Determine the (X, Y) coordinate at the center of the cell enclosing the given text.  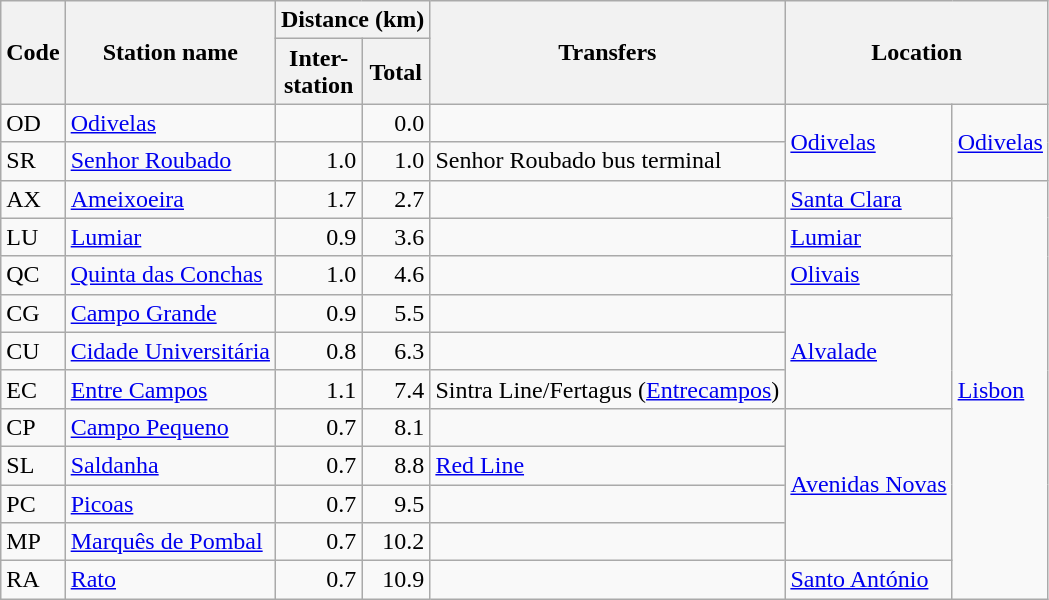
Lisbon (1000, 390)
Saldanha (170, 465)
SR (33, 161)
Distance (km) (352, 20)
Rato (170, 580)
Olivais (868, 275)
Red Line (608, 465)
Alvalade (868, 351)
Code (33, 52)
4.6 (396, 275)
8.8 (396, 465)
Total (396, 72)
OD (33, 123)
Ameixoeira (170, 199)
Station name (170, 52)
10.2 (396, 542)
Sintra Line/Fertagus (Entrecampos) (608, 389)
Campo Grande (170, 313)
QC (33, 275)
Cidade Universitária (170, 351)
5.5 (396, 313)
Marquês de Pombal (170, 542)
CP (33, 427)
Avenidas Novas (868, 484)
MP (33, 542)
CU (33, 351)
AX (33, 199)
Campo Pequeno (170, 427)
10.9 (396, 580)
EC (33, 389)
LU (33, 237)
3.6 (396, 237)
PC (33, 503)
7.4 (396, 389)
Santa Clara (868, 199)
Senhor Roubado bus terminal (608, 161)
1.7 (318, 199)
Picoas (170, 503)
9.5 (396, 503)
8.1 (396, 427)
Location (917, 52)
0.8 (318, 351)
RA (33, 580)
CG (33, 313)
SL (33, 465)
6.3 (396, 351)
Inter-station (318, 72)
Entre Campos (170, 389)
0.0 (396, 123)
2.7 (396, 199)
Transfers (608, 52)
Quinta das Conchas (170, 275)
Senhor Roubado (170, 161)
Santo António (868, 580)
1.1 (318, 389)
